Extract the [X, Y] coordinate from the center of the cell holding the provided text.  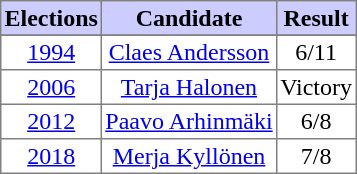
2018 [52, 156]
1994 [52, 52]
Candidate [190, 18]
Paavo Arhinmäki [190, 121]
Victory [316, 87]
Tarja Halonen [190, 87]
2006 [52, 87]
Claes Andersson [190, 52]
6/8 [316, 121]
Elections [52, 18]
Merja Kyllönen [190, 156]
6/11 [316, 52]
7/8 [316, 156]
Result [316, 18]
2012 [52, 121]
